Locate the cell with the specified text and output its [x, y] center coordinate. 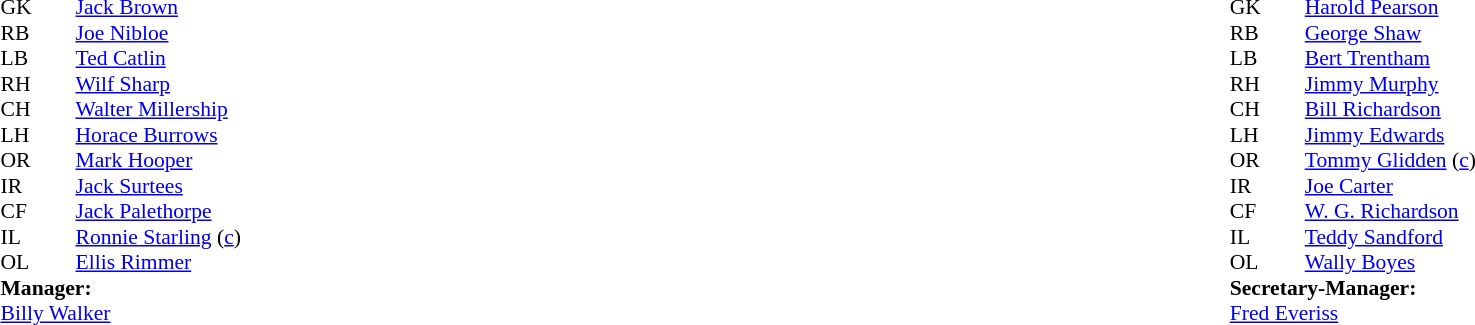
Ted Catlin [226, 59]
Horace Burrows [226, 135]
Jack Palethorpe [226, 211]
Ellis Rimmer [226, 263]
Walter Millership [226, 109]
Jack Surtees [226, 186]
Joe Nibloe [226, 33]
Manager: [188, 288]
Ronnie Starling (c) [226, 237]
Mark Hooper [226, 161]
Wilf Sharp [226, 84]
